Capture the cell that displays the provided text and extract its [X, Y] central coordinate. 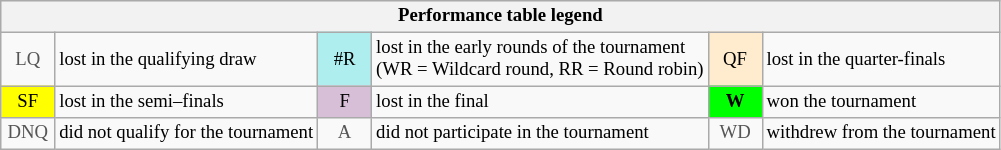
DNQ [28, 134]
did not participate in the tournament [540, 134]
won the tournament [881, 102]
withdrew from the tournament [881, 134]
Performance table legend [500, 16]
QF [735, 60]
LQ [28, 60]
W [735, 102]
A [345, 134]
did not qualify for the tournament [186, 134]
lost in the semi–finals [186, 102]
lost in the quarter-finals [881, 60]
lost in the final [540, 102]
#R [345, 60]
lost in the qualifying draw [186, 60]
F [345, 102]
lost in the early rounds of the tournament(WR = Wildcard round, RR = Round robin) [540, 60]
SF [28, 102]
WD [735, 134]
